Scan for the cell matching the given text and deliver its (x, y) coordinate at center. 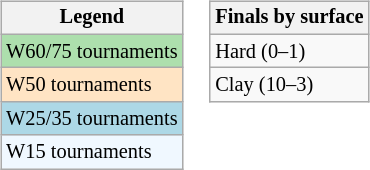
Finals by surface (289, 18)
W60/75 tournaments (92, 51)
W25/35 tournaments (92, 119)
Legend (92, 18)
W15 tournaments (92, 152)
Clay (10–3) (289, 85)
Hard (0–1) (289, 51)
W50 tournaments (92, 85)
